Return the (X, Y) coordinate for the center point of the cell that contains the specified text.  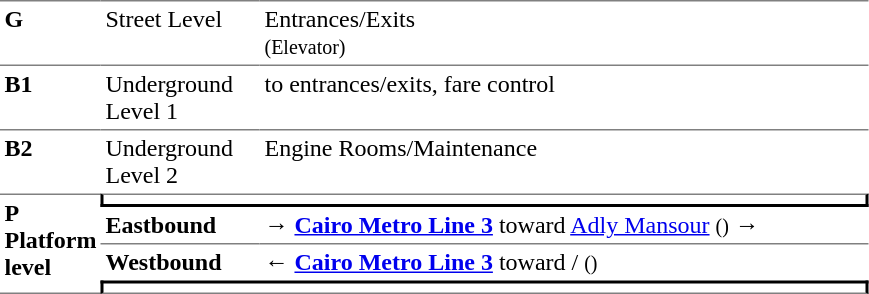
Westbound (180, 262)
Entrances/Exits (Elevator) (564, 33)
Eastbound (180, 226)
B2 (50, 162)
to entrances/exits, fare control (564, 98)
B1 (50, 98)
Underground Level 1 (180, 98)
→ Cairo Metro Line 3 toward Adly Mansour () → (564, 226)
PPlatform level (50, 244)
← Cairo Metro Line 3 toward / () (564, 262)
Engine Rooms/Maintenance (564, 162)
Street Level (180, 33)
Underground Level 2 (180, 162)
G (50, 33)
